Capture the cell that displays the provided text and extract its (X, Y) central coordinate. 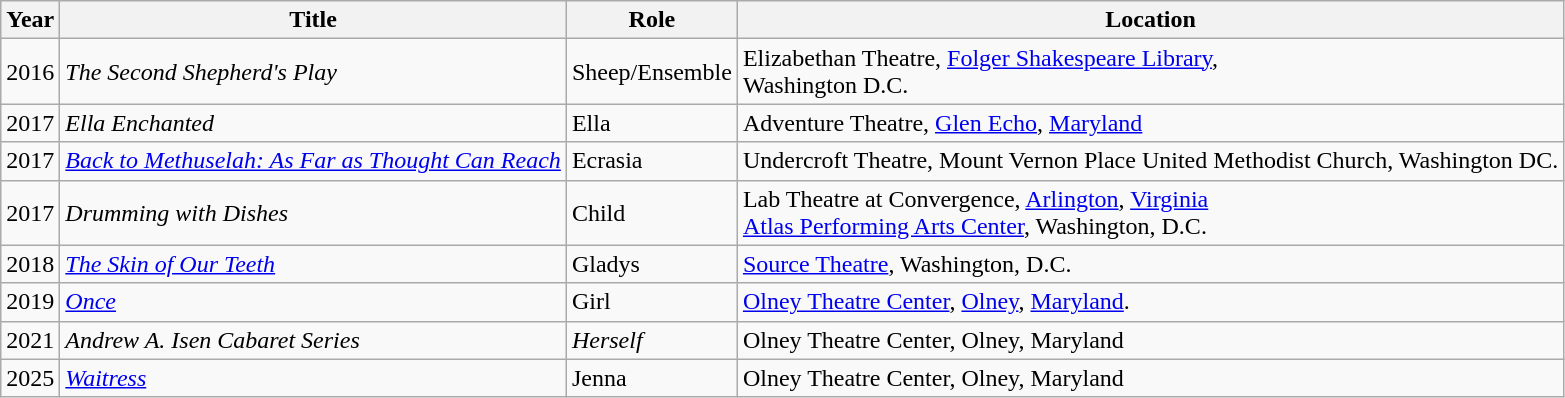
2019 (30, 302)
Lab Theatre at Convergence, Arlington, VirginiaAtlas Performing Arts Center, Washington, D.C. (1150, 212)
2016 (30, 72)
Back to Methuselah: As Far as Thought Can Reach (314, 161)
2018 (30, 264)
The Skin of Our Teeth (314, 264)
Ella Enchanted (314, 123)
Ella (652, 123)
The Second Shepherd's Play (314, 72)
Herself (652, 340)
Location (1150, 20)
Jenna (652, 378)
Source Theatre, Washington, D.C. (1150, 264)
2025 (30, 378)
Year (30, 20)
Title (314, 20)
Girl (652, 302)
Elizabethan Theatre, Folger Shakespeare Library,Washington D.C. (1150, 72)
2021 (30, 340)
Undercroft Theatre, Mount Vernon Place United Methodist Church, Washington DC. (1150, 161)
Adventure Theatre, Glen Echo, Maryland (1150, 123)
Ecrasia (652, 161)
Gladys (652, 264)
Andrew A. Isen Cabaret Series (314, 340)
Once (314, 302)
Sheep/Ensemble (652, 72)
Olney Theatre Center, Olney, Maryland. (1150, 302)
Drumming with Dishes (314, 212)
Child (652, 212)
Role (652, 20)
Waitress (314, 378)
